Find where the given text appears and provide that cell's center as [x, y] coordinate. 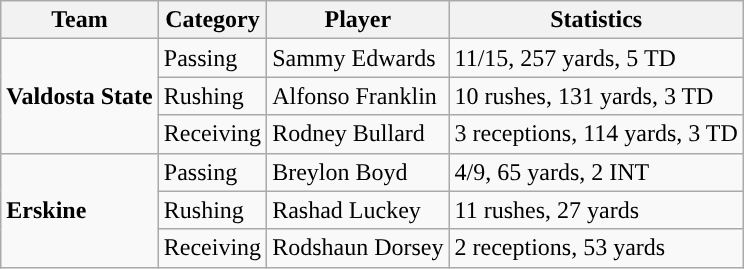
Team [80, 20]
Breylon Boyd [358, 172]
2 receptions, 53 yards [596, 248]
11 rushes, 27 yards [596, 210]
Rodshaun Dorsey [358, 248]
Rashad Luckey [358, 210]
Sammy Edwards [358, 58]
Alfonso Franklin [358, 96]
Erskine [80, 210]
11/15, 257 yards, 5 TD [596, 58]
10 rushes, 131 yards, 3 TD [596, 96]
Player [358, 20]
Valdosta State [80, 96]
3 receptions, 114 yards, 3 TD [596, 134]
Rodney Bullard [358, 134]
Statistics [596, 20]
Category [212, 20]
4/9, 65 yards, 2 INT [596, 172]
